Extract the (X, Y) coordinate from the center of the cell holding the provided text.  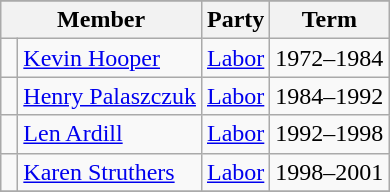
1984–1992 (330, 96)
Karen Struthers (110, 172)
1972–1984 (330, 58)
1992–1998 (330, 134)
Len Ardill (110, 134)
Member (102, 20)
Kevin Hooper (110, 58)
Henry Palaszczuk (110, 96)
Party (235, 20)
Term (330, 20)
1998–2001 (330, 172)
